Determine the (x, y) coordinate at the center of the cell enclosing the given text.  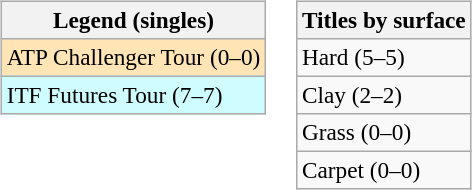
ITF Futures Tour (7–7) (133, 95)
Grass (0–0) (384, 133)
Carpet (0–0) (384, 171)
Clay (2–2) (384, 95)
Legend (singles) (133, 20)
Hard (5–5) (384, 57)
Titles by surface (384, 20)
ATP Challenger Tour (0–0) (133, 57)
